Detect which cell encompasses the target text, then output its [x, y] center coordinate. 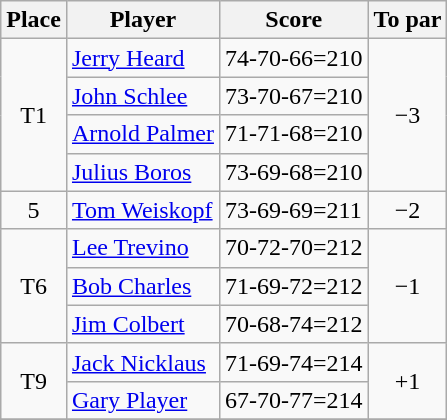
Gary Player [142, 400]
73-69-69=211 [294, 210]
Player [142, 20]
73-69-68=210 [294, 172]
John Schlee [142, 96]
Jerry Heard [142, 58]
To par [408, 20]
Lee Trevino [142, 248]
Score [294, 20]
71-69-72=212 [294, 286]
−3 [408, 115]
Tom Weiskopf [142, 210]
Julius Boros [142, 172]
Jim Colbert [142, 324]
67-70-77=214 [294, 400]
T6 [34, 286]
Place [34, 20]
5 [34, 210]
T9 [34, 381]
71-71-68=210 [294, 134]
−1 [408, 286]
Jack Nicklaus [142, 362]
74-70-66=210 [294, 58]
73-70-67=210 [294, 96]
70-68-74=212 [294, 324]
Arnold Palmer [142, 134]
T1 [34, 115]
−2 [408, 210]
70-72-70=212 [294, 248]
Bob Charles [142, 286]
71-69-74=214 [294, 362]
+1 [408, 381]
